Provide the (x, y) coordinate of the cell's center where the given text is located.  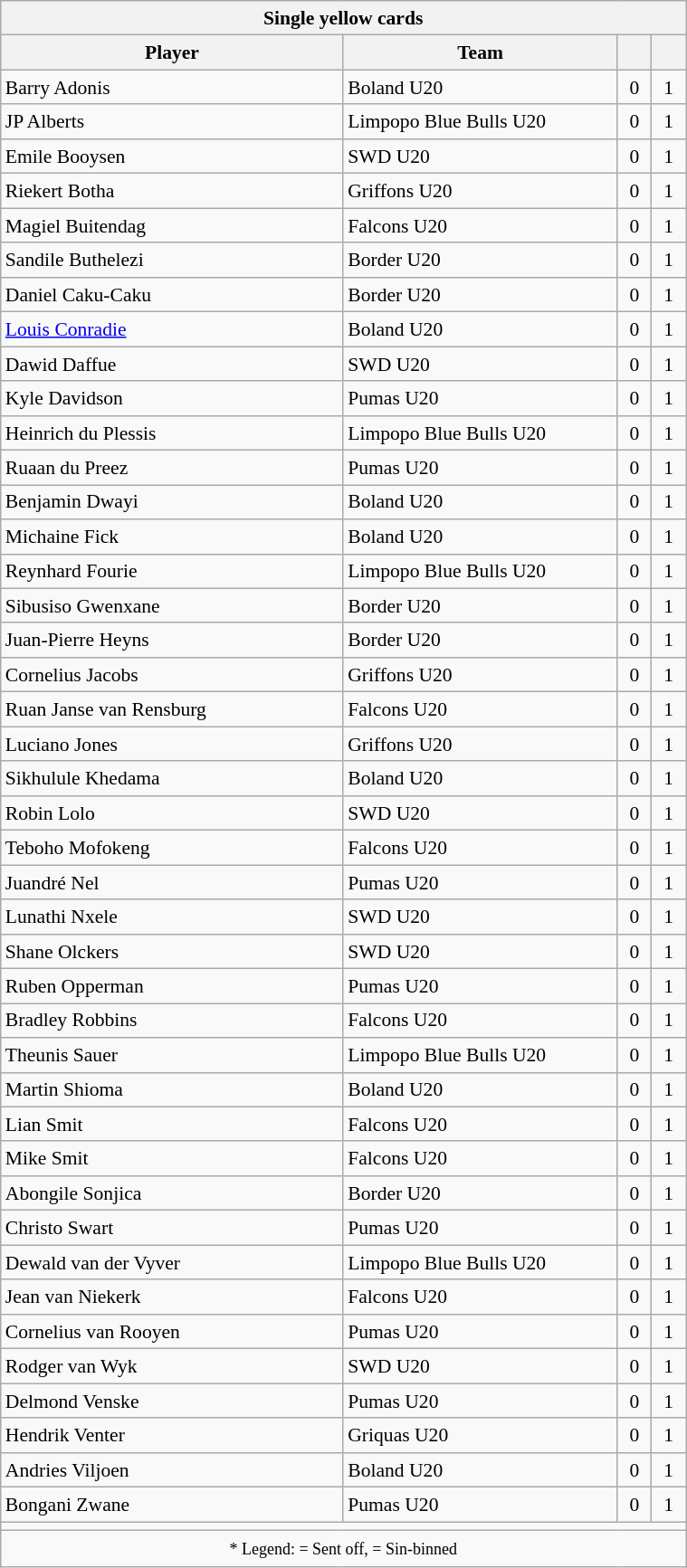
Teboho Mofokeng (172, 848)
Heinrich du Plessis (172, 433)
Ruben Opperman (172, 986)
Luciano Jones (172, 744)
Christo Swart (172, 1228)
Reynhard Fourie (172, 571)
Team (480, 52)
Griquas U20 (480, 1435)
Lian Smit (172, 1125)
JP Alberts (172, 122)
Cornelius Jacobs (172, 675)
Juandré Nel (172, 882)
Bongani Zwane (172, 1505)
Robin Lolo (172, 813)
Sibusiso Gwenxane (172, 606)
Single yellow cards (344, 18)
Ruan Janse van Rensburg (172, 709)
Cornelius van Rooyen (172, 1332)
Benjamin Dwayi (172, 502)
Lunathi Nxele (172, 917)
* Legend: = Sent off, = Sin-binned (344, 1549)
Martin Shioma (172, 1089)
Dewald van der Vyver (172, 1262)
Rodger van Wyk (172, 1366)
Mike Smit (172, 1159)
Michaine Fick (172, 537)
Riekert Botha (172, 191)
Sandile Buthelezi (172, 261)
Louis Conradie (172, 329)
Theunis Sauer (172, 1055)
Sikhulule Khedama (172, 779)
Magiel Buitendag (172, 225)
Hendrik Venter (172, 1435)
Andries Viljoen (172, 1470)
Shane Olckers (172, 952)
Delmond Venske (172, 1401)
Abongile Sonjica (172, 1193)
Emile Booysen (172, 157)
Daniel Caku-Caku (172, 295)
Juan-Pierre Heyns (172, 641)
Ruaan du Preez (172, 468)
Dawid Daffue (172, 364)
Kyle Davidson (172, 398)
Jean van Niekerk (172, 1297)
Player (172, 52)
Barry Adonis (172, 88)
Bradley Robbins (172, 1021)
